Return (x, y) of the center of cell containing provided text 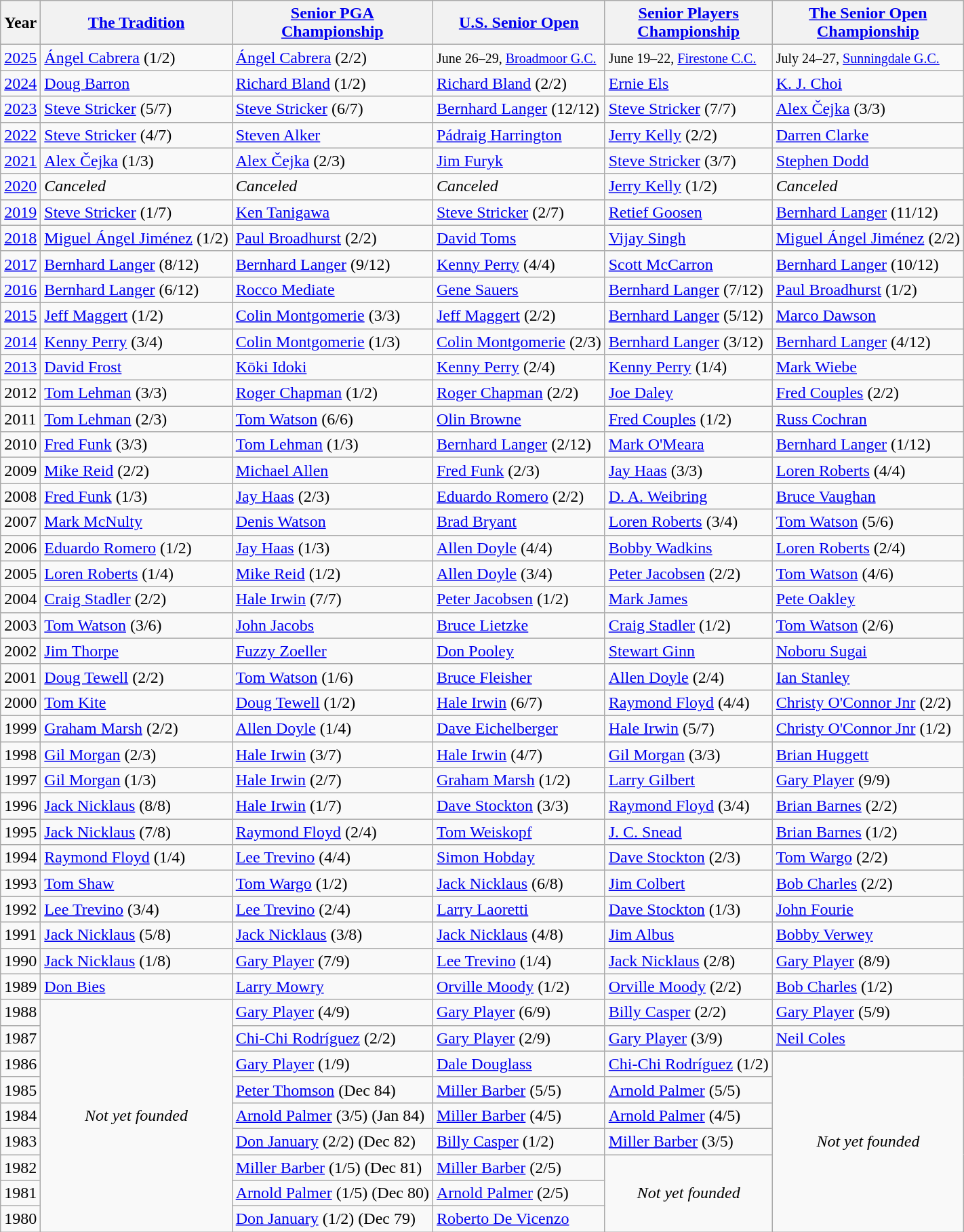
Tom Watson (5/6) (868, 522)
Bernhard Langer (4/12) (868, 341)
Jeff Maggert (2/2) (519, 315)
Jack Nicklaus (8/8) (136, 806)
1996 (20, 806)
Ernie Els (689, 83)
Dale Douglass (519, 1064)
2023 (20, 109)
Tom Wargo (1/2) (332, 883)
2014 (20, 341)
Steve Stricker (1/7) (136, 212)
Roger Chapman (1/2) (332, 393)
Denis Watson (332, 522)
Gary Player (7/9) (332, 961)
2013 (20, 367)
Bernhard Langer (5/12) (689, 315)
2020 (20, 186)
2025 (20, 58)
Gary Player (3/9) (689, 1038)
Richard Bland (1/2) (332, 83)
Michael Allen (332, 471)
Hale Irwin (4/7) (519, 755)
Ángel Cabrera (1/2) (136, 58)
Tom Weiskopf (519, 832)
Roberto De Vicenzo (519, 1219)
Steve Stricker (5/7) (136, 109)
Loren Roberts (3/4) (689, 522)
Gary Player (1/9) (332, 1064)
2009 (20, 471)
Raymond Floyd (2/4) (332, 832)
Ángel Cabrera (2/2) (332, 58)
Darren Clarke (868, 135)
Raymond Floyd (1/4) (136, 858)
Bruce Fleisher (519, 677)
Miller Barber (5/5) (519, 1090)
Colin Montgomerie (1/3) (332, 341)
Vijay Singh (689, 238)
1999 (20, 728)
Mark Wiebe (868, 367)
Steve Stricker (4/7) (136, 135)
Larry Mowry (332, 987)
Richard Bland (2/2) (519, 83)
Allen Doyle (4/4) (519, 548)
Fred Funk (3/3) (136, 445)
Tom Shaw (136, 883)
Jay Haas (1/3) (332, 548)
1986 (20, 1064)
1997 (20, 780)
Arnold Palmer (5/5) (689, 1090)
Brad Bryant (519, 522)
Dave Stockton (3/3) (519, 806)
Fred Funk (2/3) (519, 471)
Ian Stanley (868, 677)
Peter Thomson (Dec 84) (332, 1090)
Jack Nicklaus (2/8) (689, 961)
Jeff Maggert (1/2) (136, 315)
Roger Chapman (2/2) (519, 393)
Loren Roberts (2/4) (868, 548)
Tom Kite (136, 702)
1987 (20, 1038)
Hale Irwin (7/7) (332, 599)
Christy O'Connor Jnr (1/2) (868, 728)
Orville Moody (2/2) (689, 987)
1988 (20, 1012)
2005 (20, 574)
Gary Player (9/9) (868, 780)
Doug Barron (136, 83)
June 19–22, Firestone C.C. (689, 58)
Olin Browne (519, 419)
Lee Trevino (1/4) (519, 961)
Jay Haas (2/3) (332, 496)
2022 (20, 135)
Craig Stadler (1/2) (689, 625)
Brian Barnes (1/2) (868, 832)
David Frost (136, 367)
Raymond Floyd (3/4) (689, 806)
1983 (20, 1141)
Raymond Floyd (4/4) (689, 702)
Bernhard Langer (3/12) (689, 341)
1984 (20, 1115)
Dave Eichelberger (519, 728)
June 26–29, Broadmoor G.C. (519, 58)
Colin Montgomerie (3/3) (332, 315)
Jerry Kelly (2/2) (689, 135)
Allen Doyle (3/4) (519, 574)
1995 (20, 832)
Alex Čejka (1/3) (136, 161)
Lee Trevino (3/4) (136, 909)
Jack Nicklaus (5/8) (136, 935)
Larry Gilbert (689, 780)
Bernhard Langer (2/12) (519, 445)
Jack Nicklaus (6/8) (519, 883)
Chi-Chi Rodríguez (1/2) (689, 1064)
Tom Watson (3/6) (136, 625)
The Tradition (136, 23)
Steven Alker (332, 135)
2016 (20, 290)
2012 (20, 393)
Bernhard Langer (12/12) (519, 109)
John Fourie (868, 909)
2007 (20, 522)
Bobby Verwey (868, 935)
Don January (2/2) (Dec 82) (332, 1141)
Jack Nicklaus (7/8) (136, 832)
2017 (20, 264)
Bobby Wadkins (689, 548)
Bruce Vaughan (868, 496)
2003 (20, 625)
Steve Stricker (3/7) (689, 161)
Rocco Mediate (332, 290)
Jack Nicklaus (3/8) (332, 935)
Billy Casper (2/2) (689, 1012)
U.S. Senior Open (519, 23)
Graham Marsh (1/2) (519, 780)
Alex Čejka (2/3) (332, 161)
Jim Thorpe (136, 651)
2000 (20, 702)
Gary Player (2/9) (519, 1038)
Retief Goosen (689, 212)
Tom Lehman (2/3) (136, 419)
Hale Irwin (2/7) (332, 780)
Hale Irwin (3/7) (332, 755)
Year (20, 23)
Don Pooley (519, 651)
1991 (20, 935)
Mark O'Meara (689, 445)
Chi-Chi Rodríguez (2/2) (332, 1038)
The Senior OpenChampionship (868, 23)
Senior PlayersChampionship (689, 23)
Arnold Palmer (2/5) (519, 1193)
Bruce Lietzke (519, 625)
J. C. Snead (689, 832)
David Toms (519, 238)
Paul Broadhurst (1/2) (868, 290)
1982 (20, 1167)
Don Bies (136, 987)
Fred Couples (1/2) (689, 419)
Bernhard Langer (6/12) (136, 290)
Mike Reid (1/2) (332, 574)
Brian Huggett (868, 755)
Allen Doyle (2/4) (689, 677)
Graham Marsh (2/2) (136, 728)
Bernhard Langer (11/12) (868, 212)
2006 (20, 548)
2002 (20, 651)
Mike Reid (2/2) (136, 471)
Kenny Perry (1/4) (689, 367)
Jim Albus (689, 935)
2004 (20, 599)
2011 (20, 419)
2019 (20, 212)
Dave Stockton (1/3) (689, 909)
Colin Montgomerie (2/3) (519, 341)
Jerry Kelly (1/2) (689, 186)
Russ Cochran (868, 419)
Gary Player (8/9) (868, 961)
Doug Tewell (1/2) (332, 702)
Tom Watson (1/6) (332, 677)
Gil Morgan (1/3) (136, 780)
2018 (20, 238)
Joe Daley (689, 393)
Bernhard Langer (8/12) (136, 264)
Lee Trevino (2/4) (332, 909)
Ken Tanigawa (332, 212)
Mark McNulty (136, 522)
1993 (20, 883)
2015 (20, 315)
Eduardo Romero (1/2) (136, 548)
1980 (20, 1219)
Kenny Perry (4/4) (519, 264)
Peter Jacobsen (1/2) (519, 599)
Billy Casper (1/2) (519, 1141)
Allen Doyle (1/4) (332, 728)
1989 (20, 987)
Gary Player (4/9) (332, 1012)
Mark James (689, 599)
Arnold Palmer (1/5) (Dec 80) (332, 1193)
Don January (1/2) (Dec 79) (332, 1219)
Hale Irwin (6/7) (519, 702)
Fred Couples (2/2) (868, 393)
Christy O'Connor Jnr (2/2) (868, 702)
Bernhard Langer (1/12) (868, 445)
Dave Stockton (2/3) (689, 858)
2008 (20, 496)
1992 (20, 909)
Tom Watson (6/6) (332, 419)
Peter Jacobsen (2/2) (689, 574)
Noboru Sugai (868, 651)
Alex Čejka (3/3) (868, 109)
2001 (20, 677)
Doug Tewell (2/2) (136, 677)
Jim Furyk (519, 161)
1998 (20, 755)
2024 (20, 83)
Steve Stricker (2/7) (519, 212)
Fred Funk (1/3) (136, 496)
Senior PGAChampionship (332, 23)
Bob Charles (2/2) (868, 883)
July 24–27, Sunningdale G.C. (868, 58)
Gil Morgan (3/3) (689, 755)
Jim Colbert (689, 883)
Scott McCarron (689, 264)
Miller Barber (2/5) (519, 1167)
John Jacobs (332, 625)
Hale Irwin (1/7) (332, 806)
Gene Sauers (519, 290)
Gil Morgan (2/3) (136, 755)
Brian Barnes (2/2) (868, 806)
Arnold Palmer (4/5) (689, 1115)
Steve Stricker (7/7) (689, 109)
1981 (20, 1193)
Gary Player (5/9) (868, 1012)
Tom Wargo (2/2) (868, 858)
Pádraig Harrington (519, 135)
Loren Roberts (1/4) (136, 574)
Hale Irwin (5/7) (689, 728)
Bernhard Langer (7/12) (689, 290)
Steve Stricker (6/7) (332, 109)
1990 (20, 961)
Tom Watson (2/6) (868, 625)
Marco Dawson (868, 315)
Bernhard Langer (9/12) (332, 264)
Craig Stadler (2/2) (136, 599)
Kenny Perry (3/4) (136, 341)
Jack Nicklaus (1/8) (136, 961)
1994 (20, 858)
Neil Coles (868, 1038)
Pete Oakley (868, 599)
Gary Player (6/9) (519, 1012)
Kōki Idoki (332, 367)
Miguel Ángel Jiménez (1/2) (136, 238)
Jay Haas (3/3) (689, 471)
Simon Hobday (519, 858)
Kenny Perry (2/4) (519, 367)
K. J. Choi (868, 83)
Loren Roberts (4/4) (868, 471)
2021 (20, 161)
Fuzzy Zoeller (332, 651)
1985 (20, 1090)
Stephen Dodd (868, 161)
Tom Lehman (1/3) (332, 445)
Orville Moody (1/2) (519, 987)
Tom Watson (4/6) (868, 574)
Miller Barber (4/5) (519, 1115)
Lee Trevino (4/4) (332, 858)
Miller Barber (1/5) (Dec 81) (332, 1167)
2010 (20, 445)
Tom Lehman (3/3) (136, 393)
Miller Barber (3/5) (689, 1141)
Larry Laoretti (519, 909)
Miguel Ángel Jiménez (2/2) (868, 238)
Stewart Ginn (689, 651)
D. A. Weibring (689, 496)
Eduardo Romero (2/2) (519, 496)
Bernhard Langer (10/12) (868, 264)
Jack Nicklaus (4/8) (519, 935)
Arnold Palmer (3/5) (Jan 84) (332, 1115)
Paul Broadhurst (2/2) (332, 238)
Bob Charles (1/2) (868, 987)
